Extract the [x, y] coordinate from the center of the cell holding the provided text.  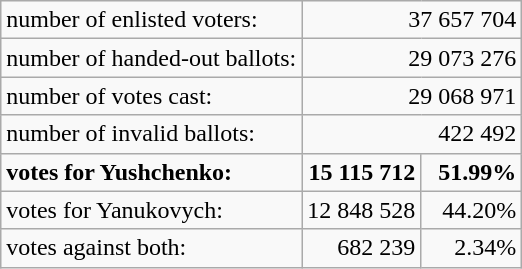
2.34% [472, 248]
422 492 [412, 134]
51.99% [472, 172]
29 073 276 [412, 58]
15 115 712 [362, 172]
number of votes cast: [152, 96]
number of enlisted voters: [152, 20]
votes for Yanukovych: [152, 210]
number of invalid ballots: [152, 134]
votes against both: [152, 248]
37 657 704 [412, 20]
682 239 [362, 248]
number of handed-out ballots: [152, 58]
12 848 528 [362, 210]
44.20% [472, 210]
29 068 971 [412, 96]
votes for Yushchenko: [152, 172]
